Identify which cell holds the provided text, then report its (x, y) central coordinate. 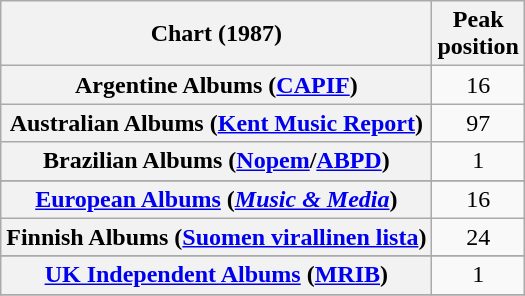
Peakposition (478, 34)
Argentine Albums (CAPIF) (216, 85)
Brazilian Albums (Nopem/ABPD) (216, 161)
Finnish Albums (Suomen virallinen lista) (216, 237)
European Albums (Music & Media) (216, 199)
24 (478, 237)
UK Independent Albums (MRIB) (216, 275)
Chart (1987) (216, 34)
97 (478, 123)
Australian Albums (Kent Music Report) (216, 123)
